Detect which cell encompasses the target text, then output its (X, Y) center coordinate. 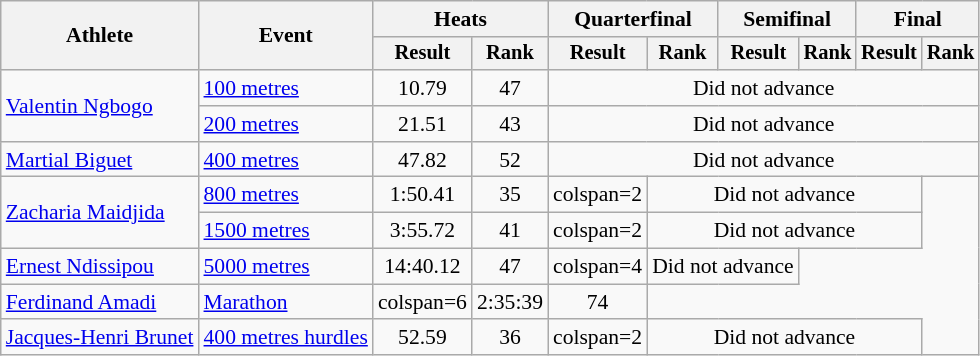
36 (510, 338)
21.51 (422, 124)
400 metres hurdles (285, 338)
800 metres (285, 195)
14:40.12 (422, 267)
2:35:39 (510, 302)
1:50.41 (422, 195)
200 metres (285, 124)
10.79 (422, 88)
Zacharia Maidjida (100, 212)
Event (285, 36)
Athlete (100, 36)
74 (598, 302)
Quarterfinal (633, 19)
Ernest Ndissipou (100, 267)
3:55.72 (422, 231)
Valentin Ngbogo (100, 106)
100 metres (285, 88)
47.82 (422, 160)
Marathon (285, 302)
Final (918, 19)
52.59 (422, 338)
Semifinal (787, 19)
41 (510, 231)
5000 metres (285, 267)
Jacques-Henri Brunet (100, 338)
35 (510, 195)
Martial Biguet (100, 160)
1500 metres (285, 231)
Heats (460, 19)
colspan=6 (422, 302)
43 (510, 124)
52 (510, 160)
colspan=4 (598, 267)
Ferdinand Amadi (100, 302)
400 metres (285, 160)
